From the cell containing the given text, extract its center point as (X, Y) coordinate. 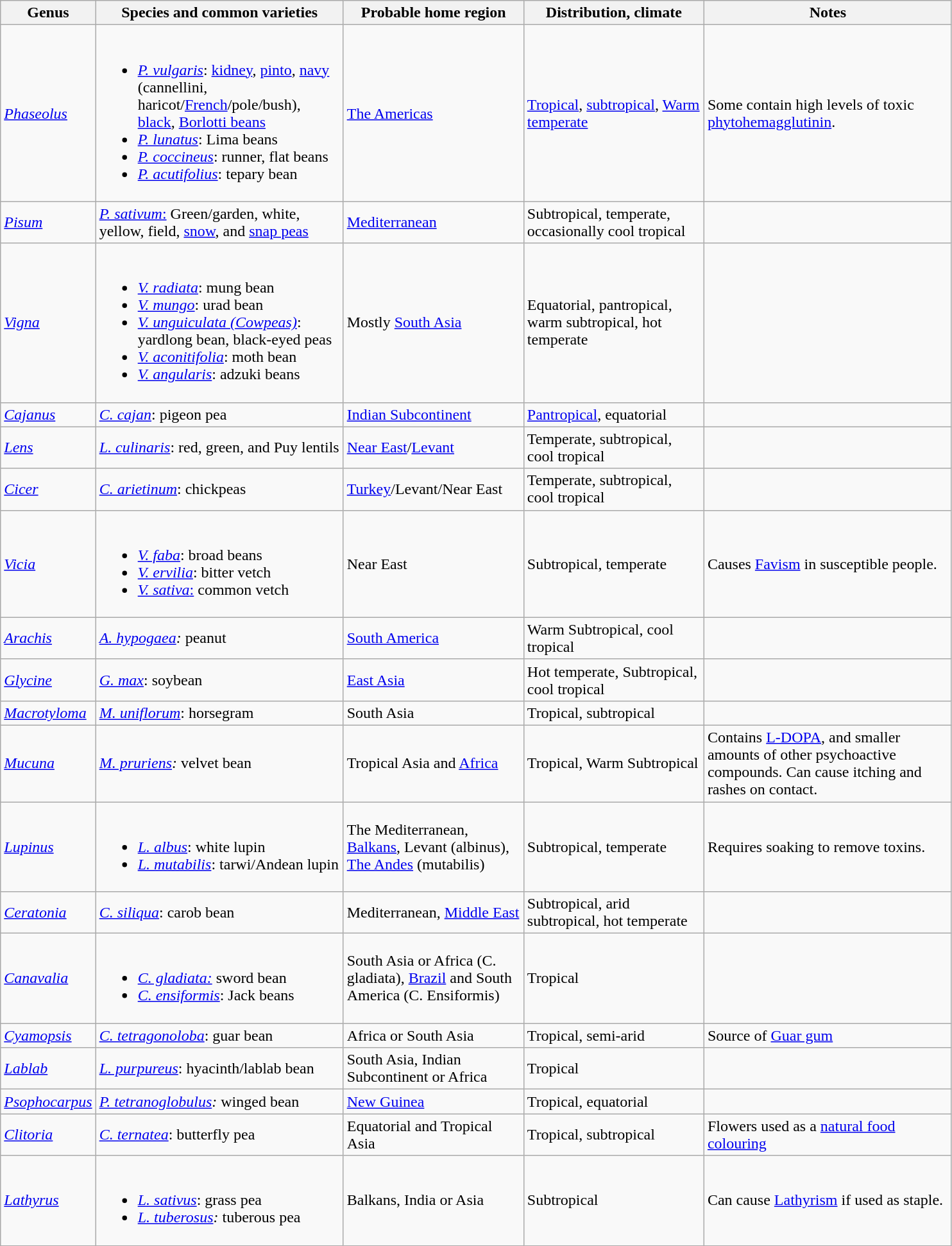
Can cause Lathyrism if used as staple. (828, 1200)
L. purpureus: hyacinth/lablab bean (219, 1069)
The Americas (434, 113)
Mostly South Asia (434, 323)
Turkey/Levant/Near East (434, 489)
Subtropical (613, 1200)
Causes Favism in susceptible people. (828, 563)
Mediterranean (434, 222)
C. cajan: pigeon pea (219, 414)
Flowers used as a natural food colouring (828, 1134)
The Mediterranean, Balkans, Levant (albinus), The Andes (mutabilis) (434, 847)
South Asia (434, 713)
Lens (48, 448)
P. sativum: Green/garden, white, yellow, field, snow, and snap peas (219, 222)
Tropical Asia and Africa (434, 764)
Equatorial and Tropical Asia (434, 1134)
Macrotyloma (48, 713)
Vicia (48, 563)
L. albus: white lupinL. mutabilis: tarwi/Andean lupin (219, 847)
M. uniflorum: horsegram (219, 713)
Equatorial, pantropical, warm subtropical, hot temperate (613, 323)
Indian Subcontinent (434, 414)
South America (434, 638)
Species and common varieties (219, 13)
Warm Subtropical, cool tropical (613, 638)
L. sativus: grass peaL. tuberosus: tuberous pea (219, 1200)
M. pruriens: velvet bean (219, 764)
Cajanus (48, 414)
C. arietinum: chickpeas (219, 489)
Pantropical, equatorial (613, 414)
C. gladiata: sword beanC. ensiformis: Jack beans (219, 978)
Ceratonia (48, 912)
Pisum (48, 222)
P. tetranoglobulus: winged bean (219, 1102)
Vigna (48, 323)
Probable home region (434, 13)
Mediterranean, Middle East (434, 912)
Subtropical, temperate, occasionally cool tropical (613, 222)
Lathyrus (48, 1200)
Genus (48, 13)
Glycine (48, 680)
Cicer (48, 489)
V. faba: broad beansV. ervilia: bitter vetchV. sativa: common vetch (219, 563)
Lupinus (48, 847)
Tropical, semi-arid (613, 1036)
Distribution, climate (613, 13)
V. radiata: mung beanV. mungo: urad beanV. unguiculata (Cowpeas): yardlong bean, black-eyed peasV. aconitifolia: moth beanV. angularis: adzuki beans (219, 323)
Hot temperate, Subtropical, cool tropical (613, 680)
Clitoria (48, 1134)
G. max: soybean (219, 680)
South Asia or Africa (C. gladiata), Brazil and South America (C. Ensiformis) (434, 978)
South Asia, Indian Subcontinent or Africa (434, 1069)
Mucuna (48, 764)
Balkans, India or Asia (434, 1200)
Tropical, equatorial (613, 1102)
Notes (828, 13)
Some contain high levels of toxic phytohemagglutinin. (828, 113)
Near East/Levant (434, 448)
Arachis (48, 638)
Canavalia (48, 978)
Requires soaking to remove toxins. (828, 847)
Tropical, subtropical, Warm temperate (613, 113)
East Asia (434, 680)
Subtropical, arid subtropical, hot temperate (613, 912)
A. hypogaea: peanut (219, 638)
Contains L-DOPA, and smaller amounts of other psychoactive compounds. Can cause itching and rashes on contact. (828, 764)
C. ternatea: butterfly pea (219, 1134)
Psophocarpus (48, 1102)
Source of Guar gum (828, 1036)
Lablab (48, 1069)
New Guinea (434, 1102)
Tropical, Warm Subtropical (613, 764)
Near East (434, 563)
Cyamopsis (48, 1036)
C. tetragonoloba: guar bean (219, 1036)
Phaseolus (48, 113)
C. siliqua: carob bean (219, 912)
L. culinaris: red, green, and Puy lentils (219, 448)
Africa or South Asia (434, 1036)
